From the cell containing the given text, extract its center point as (x, y) coordinate. 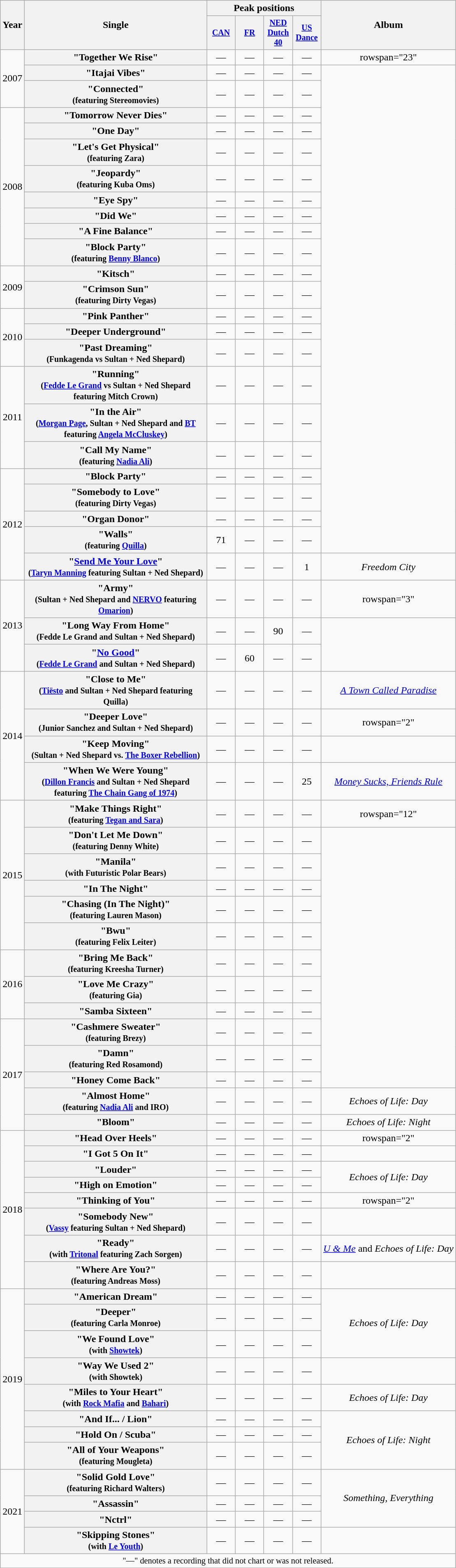
"Head Over Heels" (116, 1138)
25 (307, 781)
2021 (12, 1511)
2018 (12, 1209)
NED Dutch40 (278, 33)
"A Fine Balance" (116, 231)
rowspan="12" (389, 813)
"Cashmere Sweater" (featuring Brezy) (116, 1032)
"Past Dreaming"(Funkagenda vs Sultan + Ned Shepard) (116, 352)
2019 (12, 1379)
"Manila" (with Futuristic Polar Bears) (116, 867)
"Bloom" (116, 1122)
"Jeopardy" (featuring Kuba Oms) (116, 179)
"—" denotes a recording that did not chart or was not released. (228, 1561)
A Town Called Paradise (389, 690)
2010 (12, 337)
"Somebody New"(Vassy featuring Sultan + Ned Shepard) (116, 1222)
"Organ Donor" (116, 519)
Album (389, 25)
rowspan="23" (389, 57)
"Army"(Sultan + Ned Shepard and NERVO featuring Omarion) (116, 599)
2015 (12, 875)
"Solid Gold Love" (featuring Richard Walters) (116, 1482)
"Deeper" (featuring Carla Monroe) (116, 1318)
"Close to Me"(Tiësto and Sultan + Ned Shepard featuring Quilla) (116, 690)
"Assassin" (116, 1504)
"Make Things Right" (featuring Tegan and Sara) (116, 813)
"Let's Get Physical" (featuring Zara) (116, 152)
"Tomorrow Never Dies" (116, 115)
"Send Me Your Love"(Taryn Manning featuring Sultan + Ned Shepard) (116, 567)
"Crimson Sun" (featuring Dirty Vegas) (116, 295)
Something, Everything (389, 1498)
"Connected" (featuring Stereomovies) (116, 94)
"Skipping Stones" (with Le Youth) (116, 1540)
"Love Me Crazy" (featuring Gia) (116, 990)
"Eye Spy" (116, 200)
FR (249, 33)
"Miles to Your Heart" (with Rock Mafia and Bahari) (116, 1398)
2017 (12, 1075)
90 (278, 631)
"High on Emotion" (116, 1185)
2008 (12, 187)
"When We Were Young"(Dillon Francis and Sultan + Ned Shepard featuring The Chain Gang of 1974) (116, 781)
rowspan="3" (389, 599)
2016 (12, 984)
"Thinking of You" (116, 1200)
"Somebody to Love" (featuring Dirty Vegas) (116, 498)
"Nctrl" (116, 1519)
"Hold On / Scuba" (116, 1434)
"Way We Used 2" (with Showtek) (116, 1371)
"Louder" (116, 1169)
2011 (12, 417)
U & Me and Echoes of Life: Day (389, 1248)
2012 (12, 524)
"Block Party" (featuring Benny Blanco) (116, 252)
"In the Air"(Morgan Page, Sultan + Ned Shepard and BT featuring Angela McCluskey) (116, 423)
60 (249, 658)
"Long Way From Home"(Fedde Le Grand and Sultan + Ned Shepard) (116, 631)
"Running"(Fedde Le Grand vs Sultan + Ned Shepard featuring Mitch Crown) (116, 385)
"Don't Let Me Down" (featuring Denny White) (116, 840)
US Dance (307, 33)
CAN (221, 33)
Peak positions (264, 8)
Freedom City (389, 567)
"Where Are You?" (featuring Andreas Moss) (116, 1275)
"Deeper Love"(Junior Sanchez and Sultan + Ned Shepard) (116, 722)
"Samba Sixteen" (116, 1011)
1 (307, 567)
"Bring Me Back" (featuring Kreesha Turner) (116, 963)
"Call My Name" (featuring Nadia Ali) (116, 455)
"All of Your Weapons" (featuring Mougleta) (116, 1456)
Single (116, 25)
"Almost Home" (featuring Nadia Ali and IRO) (116, 1101)
"No Good"(Fedde Le Grand and Sultan + Ned Shepard) (116, 658)
2014 (12, 736)
"Together We Rise" (116, 57)
"We Found Love" (with Showtek) (116, 1344)
"Block Party" (116, 476)
"Honey Come Back" (116, 1080)
"One Day" (116, 131)
"Ready" (with Tritonal featuring Zach Sorgen) (116, 1248)
"And If... / Lion" (116, 1419)
"Did We" (116, 216)
"Bwu" (featuring Felix Leiter) (116, 937)
Money Sucks, Friends Rule (389, 781)
"American Dream" (116, 1296)
2013 (12, 626)
Year (12, 25)
"Walls" (featuring Quilla) (116, 540)
"Pink Panther" (116, 316)
"Damn" (featuring Red Rosamond) (116, 1059)
2009 (12, 287)
"I Got 5 On It" (116, 1154)
71 (221, 540)
"Itajai Vibes" (116, 73)
"In The Night" (116, 888)
"Keep Moving"(Sultan + Ned Shepard vs. The Boxer Rebellion) (116, 749)
"Kitsch" (116, 274)
"Deeper Underground" (116, 332)
"Chasing (In The Night)" (featuring Lauren Mason) (116, 909)
2007 (12, 78)
